Locate the cell with the specified text and output its (x, y) center coordinate. 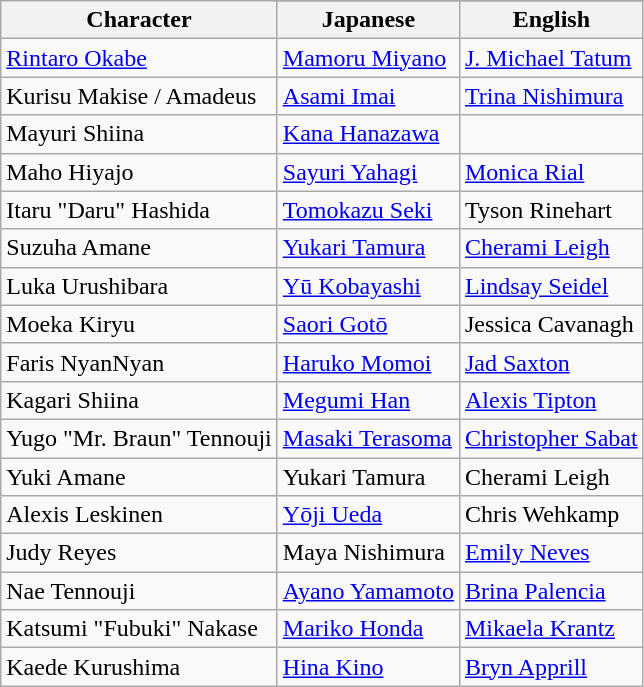
Brina Palencia (551, 591)
Kagari Shiina (140, 400)
Christopher Sabat (551, 438)
Ayano Yamamoto (368, 591)
Mayuri Shiina (140, 134)
Jad Saxton (551, 362)
Asami Imai (368, 96)
Alexis Leskinen (140, 515)
Rintaro Okabe (140, 58)
Yū Kobayashi (368, 286)
Emily Neves (551, 553)
Moeka Kiryu (140, 324)
Katsumi "Fubuki" Nakase (140, 629)
Haruko Momoi (368, 362)
Bryn Apprill (551, 667)
Masaki Terasoma (368, 438)
Monica Rial (551, 172)
Lindsay Seidel (551, 286)
Faris NyanNyan (140, 362)
Mariko Honda (368, 629)
J. Michael Tatum (551, 58)
Mikaela Krantz (551, 629)
Kurisu Makise / Amadeus (140, 96)
Maho Hiyajo (140, 172)
Jessica Cavanagh (551, 324)
Megumi Han (368, 400)
Japanese (368, 20)
Hina Kino (368, 667)
Saori Gotō (368, 324)
Mamoru Miyano (368, 58)
Itaru "Daru" Hashida (140, 210)
Chris Wehkamp (551, 515)
Suzuha Amane (140, 248)
Yugo "Mr. Braun" Tennouji (140, 438)
Tomokazu Seki (368, 210)
Maya Nishimura (368, 553)
Tyson Rinehart (551, 210)
Kana Hanazawa (368, 134)
Yōji Ueda (368, 515)
Nae Tennouji (140, 591)
English (551, 20)
Yuki Amane (140, 477)
Sayuri Yahagi (368, 172)
Trina Nishimura (551, 96)
Luka Urushibara (140, 286)
Alexis Tipton (551, 400)
Judy Reyes (140, 553)
Character (140, 20)
Kaede Kurushima (140, 667)
